Search for the cell housing the specified text and yield its (X, Y) center coordinate. 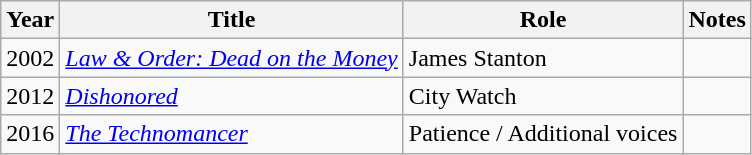
Title (232, 20)
Notes (717, 20)
Patience / Additional voices (543, 134)
2012 (30, 96)
James Stanton (543, 58)
2016 (30, 134)
Year (30, 20)
The Technomancer (232, 134)
Dishonored (232, 96)
Role (543, 20)
City Watch (543, 96)
2002 (30, 58)
Law & Order: Dead on the Money (232, 58)
